From the cell containing the given text, extract its center point as [X, Y] coordinate. 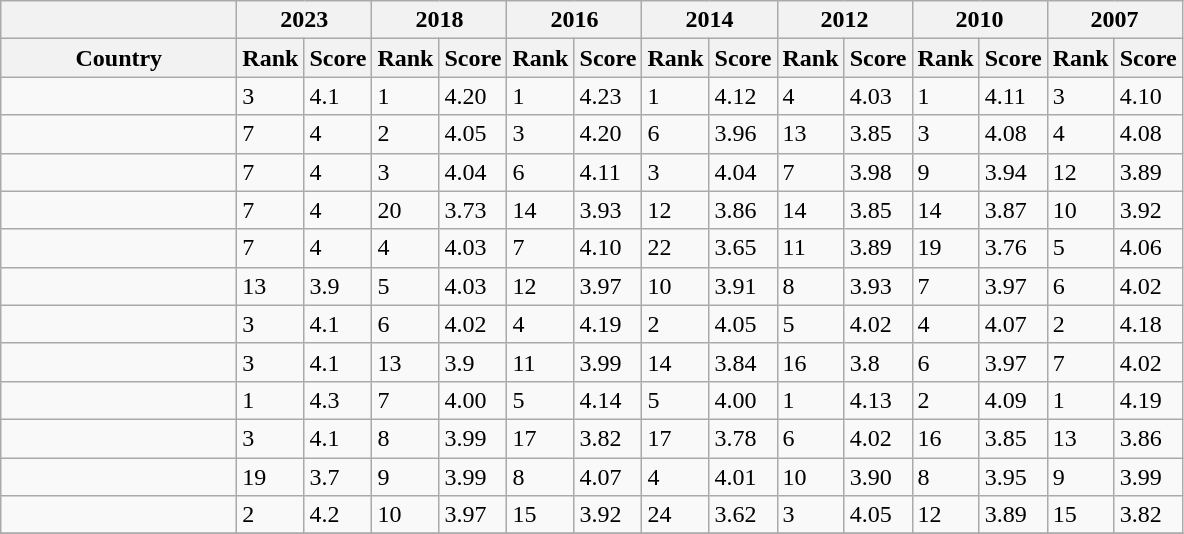
2016 [574, 20]
3.94 [1013, 172]
3.87 [1013, 210]
2014 [710, 20]
4.14 [608, 400]
2007 [1114, 20]
4.01 [743, 477]
3.91 [743, 286]
Country [119, 58]
4.12 [743, 96]
3.76 [1013, 248]
3.62 [743, 515]
2023 [304, 20]
3.96 [743, 134]
3.78 [743, 438]
3.65 [743, 248]
4.18 [1148, 324]
3.7 [338, 477]
22 [676, 248]
3.98 [878, 172]
2012 [844, 20]
2018 [440, 20]
3.84 [743, 362]
24 [676, 515]
3.8 [878, 362]
2010 [980, 20]
3.95 [1013, 477]
3.73 [473, 210]
4.3 [338, 400]
4.23 [608, 96]
3.90 [878, 477]
20 [406, 210]
4.06 [1148, 248]
4.13 [878, 400]
4.09 [1013, 400]
4.2 [338, 515]
